Determine the (X, Y) coordinate at the center of the cell enclosing the given text.  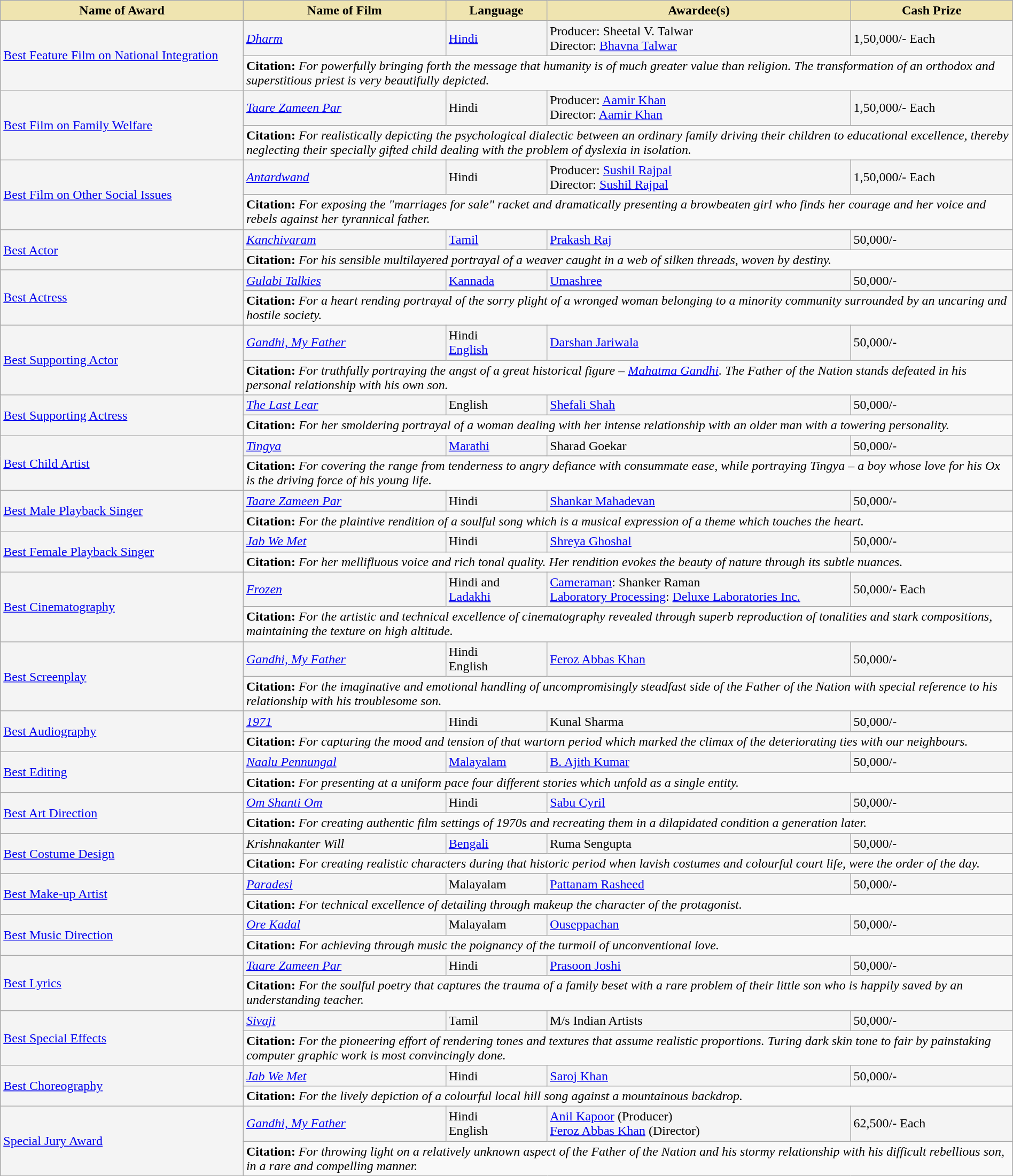
Best Choreography (122, 1086)
Hindi and Ladakhi (496, 589)
Best Make-up Artist (122, 894)
Pattanam Rasheed (699, 884)
Gulabi Talkies (344, 280)
English (496, 405)
Cameraman: Shanker RamanLaboratory Processing: Deluxe Laboratories Inc. (699, 589)
Best Actor (122, 250)
Best Child Artist (122, 463)
Dharm (344, 38)
Feroz Abbas Khan (699, 659)
Ore Kadal (344, 925)
Citation: For achieving through music the poignancy of the turmoil of unconventional love. (628, 945)
Name of Film (344, 11)
Darshan Jariwala (699, 342)
Ruma Sengupta (699, 844)
Best Editing (122, 772)
Ouseppachan (699, 925)
Citation: For creating authentic film settings of 1970s and recreating them in a dilapidated condition a generation later. (628, 823)
Shankar Mahadevan (699, 501)
1971 (344, 721)
Anil Kapoor (Producer)Feroz Abbas Khan (Director) (699, 1124)
Kunal Sharma (699, 721)
Sabu Cyril (699, 803)
Tingya (344, 446)
Best Audiography (122, 731)
Sharad Goekar (699, 446)
Om Shanti Om (344, 803)
Saroj Khan (699, 1076)
The Last Lear (344, 405)
Best Film on Family Welfare (122, 125)
Best Art Direction (122, 813)
Kannada (496, 280)
Krishnakanter Will (344, 844)
Best Cinematography (122, 607)
Producer: Sheetal V. TalwarDirector: Bhavna Talwar (699, 38)
Language (496, 11)
Citation: For her mellifluous voice and rich tonal quality. Her rendition evokes the beauty of nature through its subtle nuances. (628, 562)
Frozen (344, 589)
Paradesi (344, 884)
Cash Prize (932, 11)
Citation: For capturing the mood and tension of that wartorn period which marked the climax of the deteriorating ties with our neighbours. (628, 741)
M/s Indian Artists (699, 1020)
Awardee(s) (699, 11)
62,500/- Each (932, 1124)
Producer: Sushil RajpalDirector: Sushil Rajpal (699, 177)
Citation: For the lively depiction of a colourful local hill song against a mountainous backdrop. (628, 1096)
Best Music Direction (122, 935)
Best Actress (122, 297)
Citation: For technical excellence of detailing through makeup the character of the protagonist. (628, 904)
Citation: For the plaintive rendition of a soulful song which is a musical expression of a theme which touches the heart. (628, 521)
Name of Award (122, 11)
Best Costume Design (122, 854)
50,000/- Each (932, 589)
Best Film on Other Social Issues (122, 195)
Bengali (496, 844)
Prasoon Joshi (699, 965)
Kanchivaram (344, 239)
Best Male Playback Singer (122, 511)
Prakash Raj (699, 239)
Best Supporting Actress (122, 415)
Marathi (496, 446)
Best Screenplay (122, 676)
Best Special Effects (122, 1038)
Best Supporting Actor (122, 360)
Best Lyrics (122, 982)
Producer: Aamir KhanDirector: Aamir Khan (699, 108)
Best Female Playback Singer (122, 552)
Citation: For creating realistic characters during that historic period when lavish costumes and colourful court life, were the order of the day. (628, 864)
Best Feature Film on National Integration (122, 56)
Special Jury Award (122, 1141)
B. Ajith Kumar (699, 762)
Antardwand (344, 177)
Citation: For his sensible multilayered portrayal of a weaver caught in a web of silken threads, woven by destiny. (628, 260)
Sivaji (344, 1020)
Umashree (699, 280)
Shreya Ghoshal (699, 541)
Shefali Shah (699, 405)
Citation: For presenting at a uniform pace four different stories which unfold as a single entity. (628, 782)
Naalu Pennungal (344, 762)
Citation: For her smoldering portrayal of a woman dealing with her intense relationship with an older man with a towering personality. (628, 425)
